Capture the cell that displays the provided text and extract its [x, y] central coordinate. 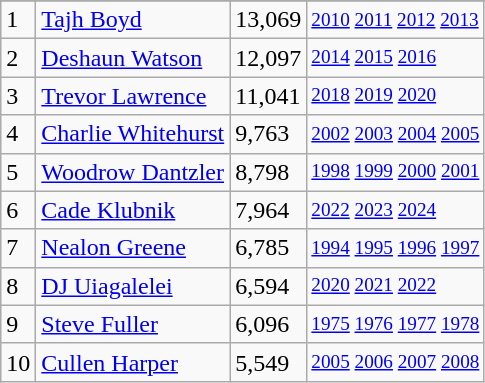
DJ Uiagalelei [133, 286]
7,964 [268, 210]
2010 2011 2012 2013 [396, 20]
2005 2006 2007 2008 [396, 362]
2014 2015 2016 [396, 58]
10 [18, 362]
2 [18, 58]
4 [18, 134]
Nealon Greene [133, 248]
2018 2019 2020 [396, 96]
6 [18, 210]
6,594 [268, 286]
1975 1976 1977 1978 [396, 324]
5,549 [268, 362]
6,096 [268, 324]
1994 1995 1996 1997 [396, 248]
6,785 [268, 248]
11,041 [268, 96]
13,069 [268, 20]
8 [18, 286]
Woodrow Dantzler [133, 172]
2022 2023 2024 [396, 210]
Cade Klubnik [133, 210]
1 [18, 20]
9,763 [268, 134]
7 [18, 248]
3 [18, 96]
Steve Fuller [133, 324]
12,097 [268, 58]
Deshaun Watson [133, 58]
Tajh Boyd [133, 20]
2002 2003 2004 2005 [396, 134]
9 [18, 324]
Cullen Harper [133, 362]
8,798 [268, 172]
1998 1999 2000 2001 [396, 172]
5 [18, 172]
Trevor Lawrence [133, 96]
Charlie Whitehurst [133, 134]
2020 2021 2022 [396, 286]
